Capture the cell that displays the provided text and extract its (X, Y) central coordinate. 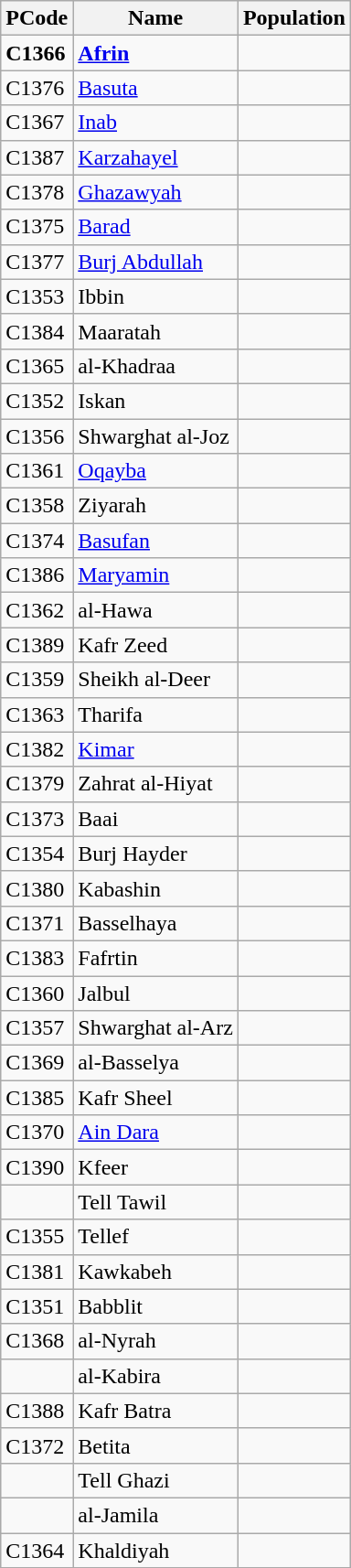
C1388 (37, 1411)
Shwarghat al-Joz (155, 436)
C1353 (37, 296)
Kafr Batra (155, 1411)
Ghazawyah (155, 192)
Basuta (155, 88)
Kabashin (155, 888)
C1358 (37, 506)
PCode (37, 18)
C1384 (37, 331)
Tharifa (155, 714)
Ain Dara (155, 1133)
Khaldiyah (155, 1551)
Tell Tawil (155, 1202)
Maaratah (155, 331)
Oqayba (155, 471)
C1380 (37, 888)
Fafrtin (155, 958)
C1369 (37, 1063)
C1378 (37, 192)
C1377 (37, 262)
al-Nyrah (155, 1341)
al-Kabira (155, 1376)
C1361 (37, 471)
Burj Hayder (155, 854)
Baai (155, 819)
Zahrat al-Hiyat (155, 784)
C1352 (37, 401)
Afrin (155, 53)
C1355 (37, 1237)
C1375 (37, 227)
al-Khadraa (155, 366)
al-Hawa (155, 610)
C1374 (37, 541)
C1371 (37, 923)
Kafr Zeed (155, 645)
C1386 (37, 575)
Kafr Sheel (155, 1098)
C1365 (37, 366)
C1383 (37, 958)
C1354 (37, 854)
Betita (155, 1445)
Babblit (155, 1306)
Shwarghat al-Arz (155, 1028)
C1381 (37, 1272)
Kawkabeh (155, 1272)
Maryamin (155, 575)
C1362 (37, 610)
C1351 (37, 1306)
Kimar (155, 749)
Karzahayel (155, 157)
C1356 (37, 436)
al-Basselya (155, 1063)
C1370 (37, 1133)
Name (155, 18)
C1364 (37, 1551)
C1382 (37, 749)
C1385 (37, 1098)
Burj Abdullah (155, 262)
C1372 (37, 1445)
Kfeer (155, 1167)
Basufan (155, 541)
C1357 (37, 1028)
Iskan (155, 401)
Ibbin (155, 296)
C1387 (37, 157)
C1363 (37, 714)
al-Jamila (155, 1515)
C1360 (37, 993)
C1379 (37, 784)
C1376 (37, 88)
Inab (155, 123)
Barad (155, 227)
C1368 (37, 1341)
C1373 (37, 819)
C1390 (37, 1167)
Jalbul (155, 993)
Ziyarah (155, 506)
Tellef (155, 1237)
Sheikh al-Deer (155, 680)
C1359 (37, 680)
Tell Ghazi (155, 1480)
C1389 (37, 645)
Basselhaya (155, 923)
Population (294, 18)
C1366 (37, 53)
C1367 (37, 123)
